Identify which cell holds the provided text, then report its (x, y) central coordinate. 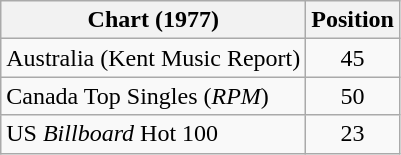
23 (353, 134)
US Billboard Hot 100 (154, 134)
50 (353, 96)
Canada Top Singles (RPM) (154, 96)
Chart (1977) (154, 20)
Position (353, 20)
Australia (Kent Music Report) (154, 58)
45 (353, 58)
